Extract the (x, y) coordinate from the center of the cell holding the provided text.  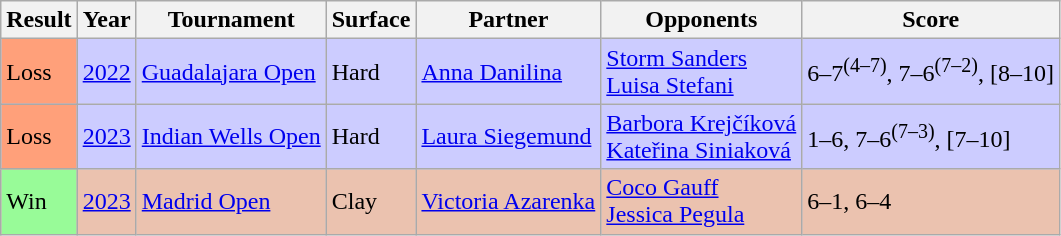
Surface (371, 20)
Madrid Open (231, 202)
Laura Siegemund (508, 136)
1–6, 7–6(7–3), [7–10] (931, 136)
Indian Wells Open (231, 136)
Barbora Krejčíková Kateřina Siniaková (702, 136)
Guadalajara Open (231, 72)
Result (39, 20)
Clay (371, 202)
2022 (106, 72)
Year (106, 20)
Anna Danilina (508, 72)
Storm Sanders Luisa Stefani (702, 72)
Win (39, 202)
Opponents (702, 20)
Tournament (231, 20)
Score (931, 20)
6–7(4–7), 7–6(7–2), [8–10] (931, 72)
Coco Gauff Jessica Pegula (702, 202)
6–1, 6–4 (931, 202)
Partner (508, 20)
Victoria Azarenka (508, 202)
